Find where the given text appears and provide that cell's center as [X, Y] coordinate. 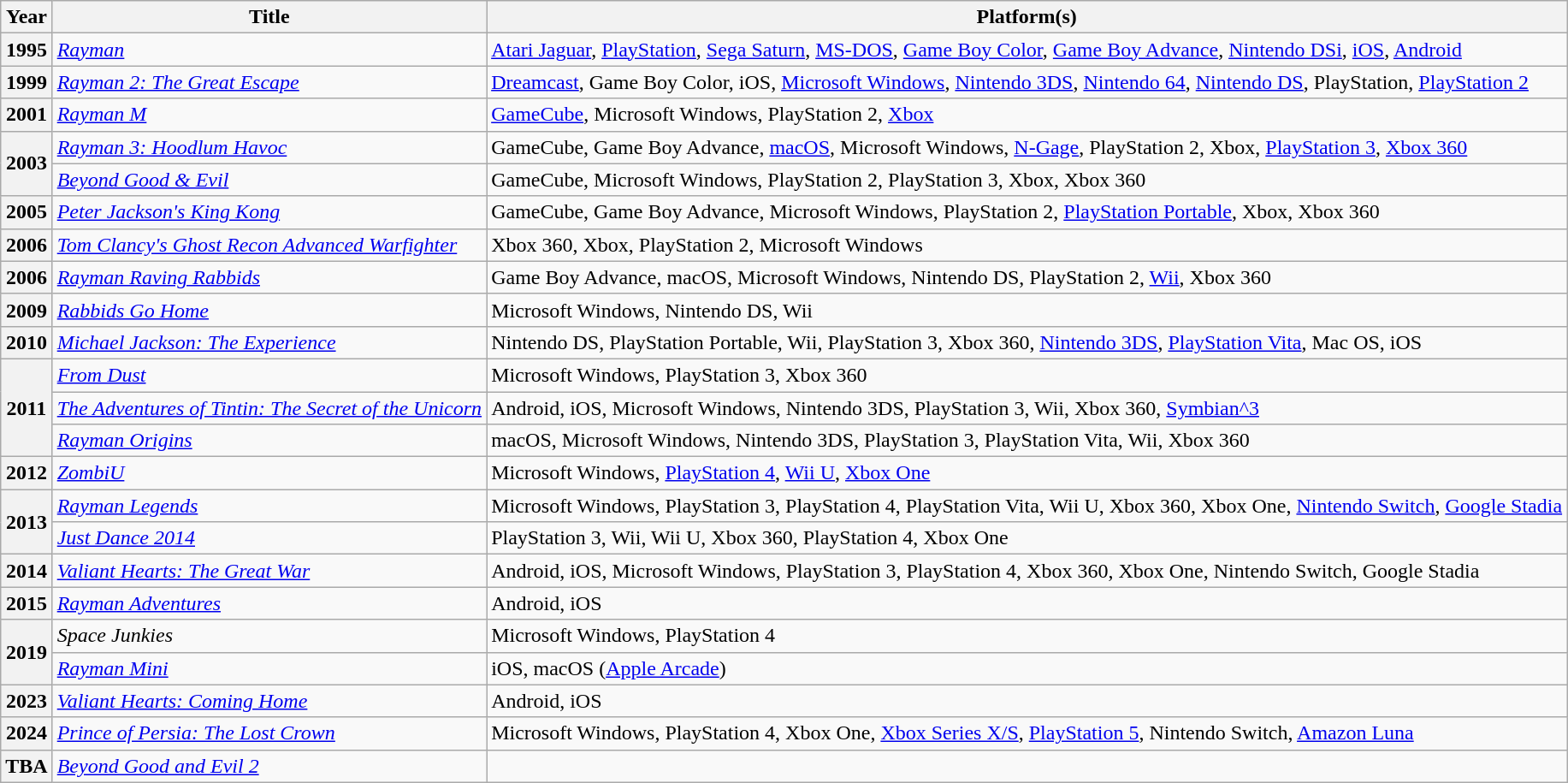
2005 [27, 212]
2012 [27, 473]
GameCube, Game Boy Advance, Microsoft Windows, PlayStation 2, PlayStation Portable, Xbox, Xbox 360 [1027, 212]
Xbox 360, Xbox, PlayStation 2, Microsoft Windows [1027, 245]
GameCube, Microsoft Windows, PlayStation 2, PlayStation 3, Xbox, Xbox 360 [1027, 180]
Rayman Legends [269, 506]
Rayman Origins [269, 441]
iOS, macOS (Apple Arcade) [1027, 668]
Atari Jaguar, PlayStation, Sega Saturn, MS-DOS, Game Boy Color, Game Boy Advance, Nintendo DSi, iOS, Android [1027, 50]
Microsoft Windows, PlayStation 4, Wii U, Xbox One [1027, 473]
2023 [27, 701]
2019 [27, 652]
The Adventures of Tintin: The Secret of the Unicorn [269, 408]
2024 [27, 733]
2015 [27, 603]
Rabbids Go Home [269, 310]
Microsoft Windows, PlayStation 4, Xbox One, Xbox Series X/S, PlayStation 5, Nintendo Switch, Amazon Luna [1027, 733]
macOS, Microsoft Windows, Nintendo 3DS, PlayStation 3, PlayStation Vita, Wii, Xbox 360 [1027, 441]
Game Boy Advance, macOS, Microsoft Windows, Nintendo DS, PlayStation 2, Wii, Xbox 360 [1027, 277]
Rayman Adventures [269, 603]
Microsoft Windows, PlayStation 4 [1027, 636]
1999 [27, 82]
Rayman 2: The Great Escape [269, 82]
Microsoft Windows, PlayStation 3, PlayStation 4, PlayStation Vita, Wii U, Xbox 360, Xbox One, Nintendo Switch, Google Stadia [1027, 506]
Nintendo DS, PlayStation Portable, Wii, PlayStation 3, Xbox 360, Nintendo 3DS, PlayStation Vita, Mac OS, iOS [1027, 342]
Microsoft Windows, PlayStation 3, Xbox 360 [1027, 375]
2003 [27, 163]
Just Dance 2014 [269, 538]
Rayman 3: Hoodlum Havoc [269, 147]
Peter Jackson's King Kong [269, 212]
Michael Jackson: The Experience [269, 342]
From Dust [269, 375]
Rayman Mini [269, 668]
GameCube, Game Boy Advance, macOS, Microsoft Windows, N-Gage, PlayStation 2, Xbox, PlayStation 3, Xbox 360 [1027, 147]
Beyond Good & Evil [269, 180]
2011 [27, 407]
GameCube, Microsoft Windows, PlayStation 2, Xbox [1027, 115]
Valiant Hearts: The Great War [269, 571]
ZombiU [269, 473]
Rayman M [269, 115]
Beyond Good and Evil 2 [269, 766]
Space Junkies [269, 636]
Rayman [269, 50]
Rayman Raving Rabbids [269, 277]
1995 [27, 50]
2013 [27, 522]
Android, iOS, Microsoft Windows, PlayStation 3, PlayStation 4, Xbox 360, Xbox One, Nintendo Switch, Google Stadia [1027, 571]
Title [269, 17]
TBA [27, 766]
Prince of Persia: The Lost Crown [269, 733]
2010 [27, 342]
Valiant Hearts: Coming Home [269, 701]
Year [27, 17]
2009 [27, 310]
Tom Clancy's Ghost Recon Advanced Warfighter [269, 245]
Microsoft Windows, Nintendo DS, Wii [1027, 310]
2001 [27, 115]
2014 [27, 571]
Android, iOS, Microsoft Windows, Nintendo 3DS, PlayStation 3, Wii, Xbox 360, Symbian^3 [1027, 408]
Platform(s) [1027, 17]
PlayStation 3, Wii, Wii U, Xbox 360, PlayStation 4, Xbox One [1027, 538]
Dreamcast, Game Boy Color, iOS, Microsoft Windows, Nintendo 3DS, Nintendo 64, Nintendo DS, PlayStation, PlayStation 2 [1027, 82]
